Pinpoint the cell where the given text exists, returning its [x, y] midpoint coordinate. 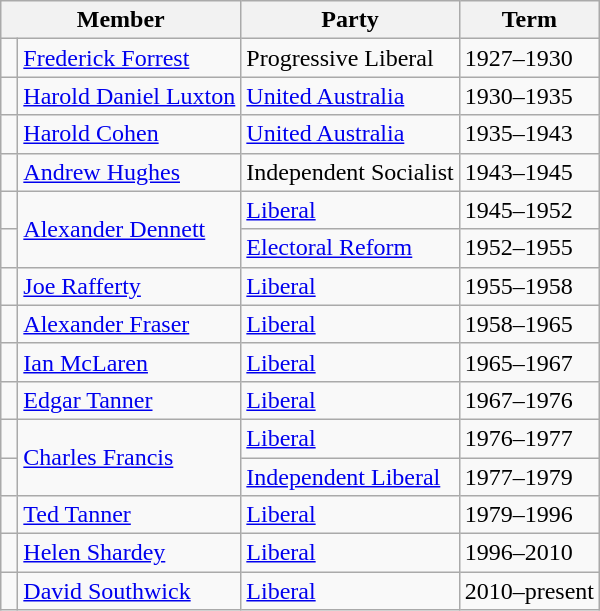
1979–1996 [529, 515]
Edgar Tanner [130, 400]
Frederick Forrest [130, 58]
Party [350, 20]
1955–1958 [529, 286]
1943–1945 [529, 172]
1930–1935 [529, 96]
Andrew Hughes [130, 172]
Term [529, 20]
1958–1965 [529, 324]
2010–present [529, 591]
1996–2010 [529, 553]
Progressive Liberal [350, 58]
Member [121, 20]
1965–1967 [529, 362]
Independent Liberal [350, 477]
Joe Rafferty [130, 286]
1945–1952 [529, 210]
1927–1930 [529, 58]
1977–1979 [529, 477]
1976–1977 [529, 438]
Alexander Fraser [130, 324]
Independent Socialist [350, 172]
Charles Francis [130, 457]
Ted Tanner [130, 515]
1952–1955 [529, 248]
Harold Cohen [130, 134]
David Southwick [130, 591]
1967–1976 [529, 400]
1935–1943 [529, 134]
Harold Daniel Luxton [130, 96]
Ian McLaren [130, 362]
Electoral Reform [350, 248]
Helen Shardey [130, 553]
Alexander Dennett [130, 229]
